Find where the given text appears and provide that cell's center as [X, Y] coordinate. 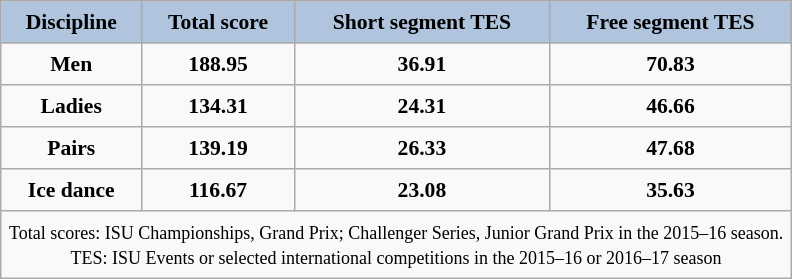
23.08 [422, 190]
35.63 [670, 190]
Ice dance [72, 190]
Men [72, 64]
116.67 [218, 190]
Discipline [72, 22]
Ladies [72, 106]
Free segment TES [670, 22]
24.31 [422, 106]
Short segment TES [422, 22]
188.95 [218, 64]
139.19 [218, 148]
134.31 [218, 106]
36.91 [422, 64]
Pairs [72, 148]
46.66 [670, 106]
Total score [218, 22]
47.68 [670, 148]
26.33 [422, 148]
70.83 [670, 64]
